Search for the cell housing the specified text and yield its (x, y) center coordinate. 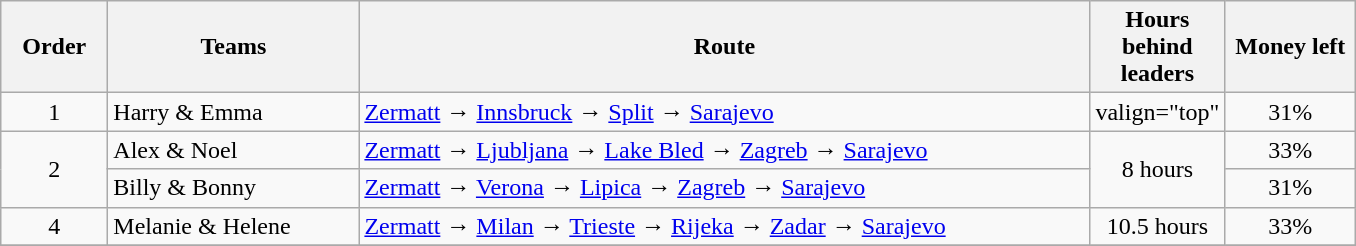
Hours behind leaders (1158, 47)
Teams (234, 47)
valign="top" (1158, 112)
Money left (1290, 47)
Harry & Emma (234, 112)
Zermatt → Ljubljana → Lake Bled → Zagreb → Sarajevo (724, 150)
Route (724, 47)
2 (54, 169)
Zermatt → Verona → Lipica → Zagreb → Sarajevo (724, 188)
8 hours (1158, 169)
Billy & Bonny (234, 188)
Alex & Noel (234, 150)
10.5 hours (1158, 226)
4 (54, 226)
Melanie & Helene (234, 226)
1 (54, 112)
Order (54, 47)
Zermatt → Milan → Trieste → Rijeka → Zadar → Sarajevo (724, 226)
Zermatt → Innsbruck → Split → Sarajevo (724, 112)
